Identify which cell holds the provided text, then report its (x, y) central coordinate. 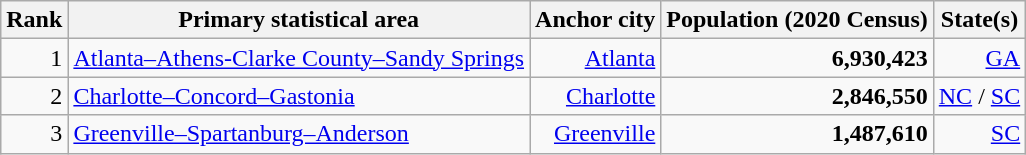
GA (979, 58)
SC (979, 134)
State(s) (979, 20)
3 (34, 134)
Greenville (596, 134)
6,930,423 (797, 58)
Charlotte–Concord–Gastonia (299, 96)
Charlotte (596, 96)
Anchor city (596, 20)
Atlanta (596, 58)
2,846,550 (797, 96)
NC / SC (979, 96)
Population (2020 Census) (797, 20)
1,487,610 (797, 134)
Greenville–Spartanburg–Anderson (299, 134)
Rank (34, 20)
2 (34, 96)
Primary statistical area (299, 20)
1 (34, 58)
Atlanta–Athens-Clarke County–Sandy Springs (299, 58)
